Search for the cell housing the specified text and yield its (x, y) center coordinate. 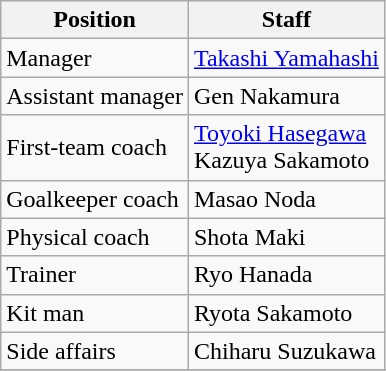
Takashi Yamahashi (286, 58)
Kit man (95, 313)
Trainer (95, 275)
Staff (286, 20)
Shota Maki (286, 237)
First-team coach (95, 148)
Position (95, 20)
Physical coach (95, 237)
Side affairs (95, 351)
Ryota Sakamoto (286, 313)
Assistant manager (95, 96)
Chiharu Suzukawa (286, 351)
Gen Nakamura (286, 96)
Ryo Hanada (286, 275)
Manager (95, 58)
Toyoki Hasegawa Kazuya Sakamoto (286, 148)
Masao Noda (286, 199)
Goalkeeper coach (95, 199)
